Extract the (X, Y) coordinate from the center of the cell holding the provided text.  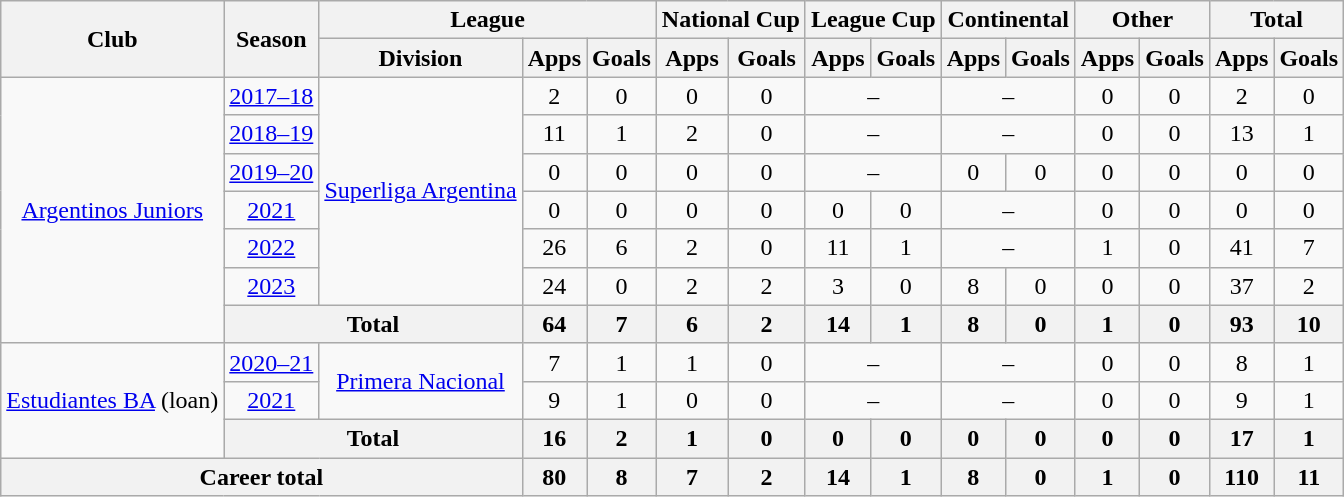
3 (838, 286)
2022 (272, 248)
Division (420, 58)
2018–19 (272, 134)
64 (554, 324)
41 (1241, 248)
Argentinos Juniors (112, 210)
16 (554, 438)
National Cup (730, 20)
93 (1241, 324)
80 (554, 477)
26 (554, 248)
Season (272, 39)
Estudiantes BA (loan) (112, 400)
League Cup (873, 20)
Superliga Argentina (420, 191)
10 (1309, 324)
Continental (1008, 20)
League (488, 20)
110 (1241, 477)
2020–21 (272, 362)
Other (1142, 20)
2017–18 (272, 96)
Career total (262, 477)
Club (112, 39)
17 (1241, 438)
2023 (272, 286)
13 (1241, 134)
Primera Nacional (420, 381)
2019–20 (272, 172)
37 (1241, 286)
24 (554, 286)
